Output the (X, Y) coordinate of the center of the cell containing the given text.  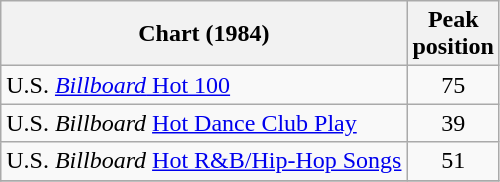
Chart (1984) (204, 34)
39 (453, 123)
U.S. Billboard Hot Dance Club Play (204, 123)
U.S. Billboard Hot 100 (204, 85)
U.S. Billboard Hot R&B/Hip-Hop Songs (204, 161)
51 (453, 161)
75 (453, 85)
Peakposition (453, 34)
